Return (X, Y) of the center of cell containing provided text 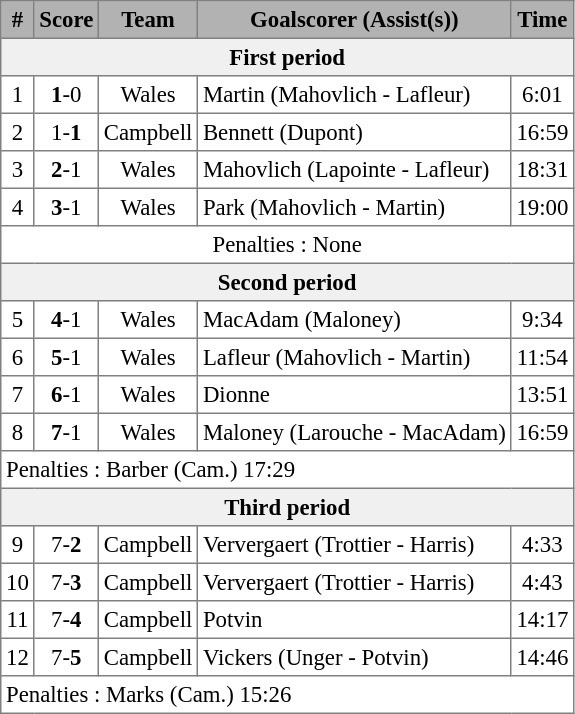
1-0 (66, 95)
Dionne (355, 395)
Lafleur (Mahovlich - Martin) (355, 357)
6:01 (542, 95)
6 (18, 357)
Third period (288, 507)
11 (18, 620)
4:43 (542, 582)
Maloney (Larouche - MacAdam) (355, 432)
14:17 (542, 620)
Second period (288, 282)
10 (18, 582)
18:31 (542, 170)
14:46 (542, 657)
Mahovlich (Lapointe - Lafleur) (355, 170)
7-1 (66, 432)
Score (66, 20)
Goalscorer (Assist(s)) (355, 20)
12 (18, 657)
Vickers (Unger - Potvin) (355, 657)
MacAdam (Maloney) (355, 320)
9 (18, 545)
8 (18, 432)
4 (18, 207)
2-1 (66, 170)
6-1 (66, 395)
Penalties : Marks (Cam.) 15:26 (288, 695)
19:00 (542, 207)
Bennett (Dupont) (355, 132)
9:34 (542, 320)
1 (18, 95)
4-1 (66, 320)
2 (18, 132)
Park (Mahovlich - Martin) (355, 207)
Penalties : None (288, 245)
Potvin (355, 620)
Team (148, 20)
3-1 (66, 207)
7-5 (66, 657)
3 (18, 170)
7 (18, 395)
11:54 (542, 357)
Time (542, 20)
5 (18, 320)
1-1 (66, 132)
Penalties : Barber (Cam.) 17:29 (288, 470)
7-4 (66, 620)
# (18, 20)
Martin (Mahovlich - Lafleur) (355, 95)
5-1 (66, 357)
First period (288, 57)
7-3 (66, 582)
13:51 (542, 395)
4:33 (542, 545)
7-2 (66, 545)
